Extract the (x, y) coordinate from the center of the cell holding the provided text.  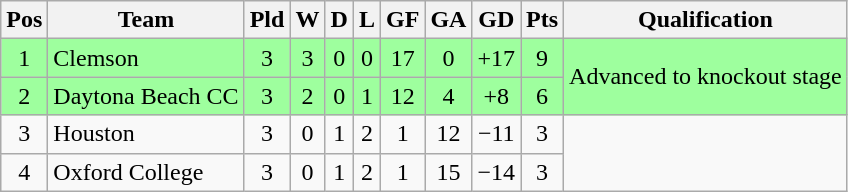
6 (542, 96)
−11 (496, 134)
15 (448, 172)
Houston (146, 134)
Advanced to knockout stage (706, 77)
GD (496, 20)
Pos (24, 20)
W (308, 20)
17 (402, 58)
Daytona Beach CC (146, 96)
+17 (496, 58)
Pts (542, 20)
GA (448, 20)
−14 (496, 172)
Pld (267, 20)
Team (146, 20)
Clemson (146, 58)
Qualification (706, 20)
9 (542, 58)
D (339, 20)
L (366, 20)
GF (402, 20)
Oxford College (146, 172)
+8 (496, 96)
